Return the [X, Y] coordinate for the center point of the cell that contains the specified text.  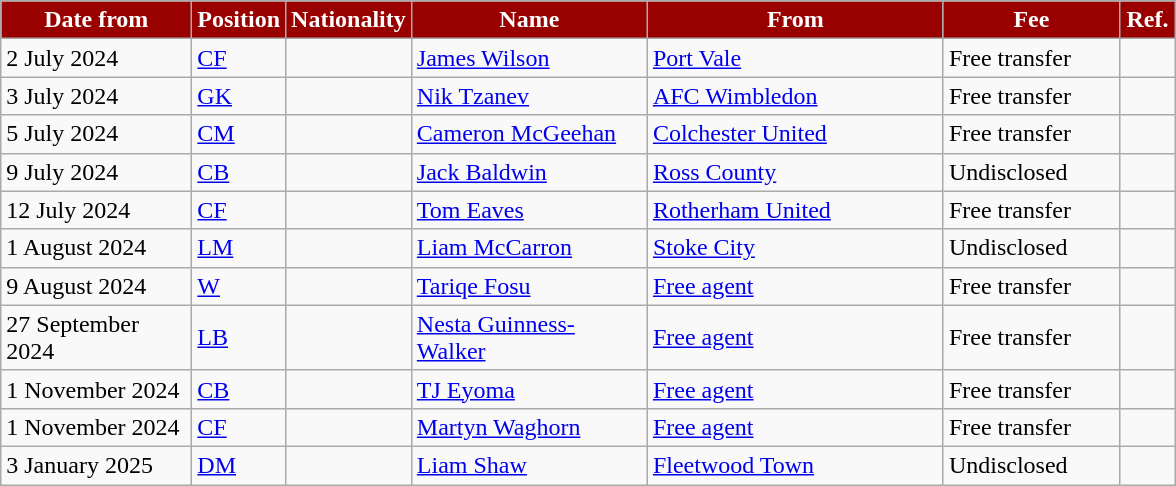
W [239, 286]
LM [239, 248]
5 July 2024 [96, 134]
Date from [96, 20]
Name [529, 20]
12 July 2024 [96, 210]
9 July 2024 [96, 172]
Nik Tzanev [529, 96]
Fee [1031, 20]
Cameron McGeehan [529, 134]
3 July 2024 [96, 96]
From [795, 20]
GK [239, 96]
James Wilson [529, 58]
Nesta Guinness-Walker [529, 338]
Tariqe Fosu [529, 286]
1 August 2024 [96, 248]
Port Vale [795, 58]
Liam Shaw [529, 465]
Fleetwood Town [795, 465]
AFC Wimbledon [795, 96]
CM [239, 134]
Jack Baldwin [529, 172]
DM [239, 465]
Liam McCarron [529, 248]
9 August 2024 [96, 286]
LB [239, 338]
27 September 2024 [96, 338]
3 January 2025 [96, 465]
TJ Eyoma [529, 389]
Nationality [349, 20]
2 July 2024 [96, 58]
Position [239, 20]
Tom Eaves [529, 210]
Martyn Waghorn [529, 427]
Rotherham United [795, 210]
Colchester United [795, 134]
Ross County [795, 172]
Ref. [1147, 20]
Stoke City [795, 248]
